Return [x, y] of the center of cell containing provided text 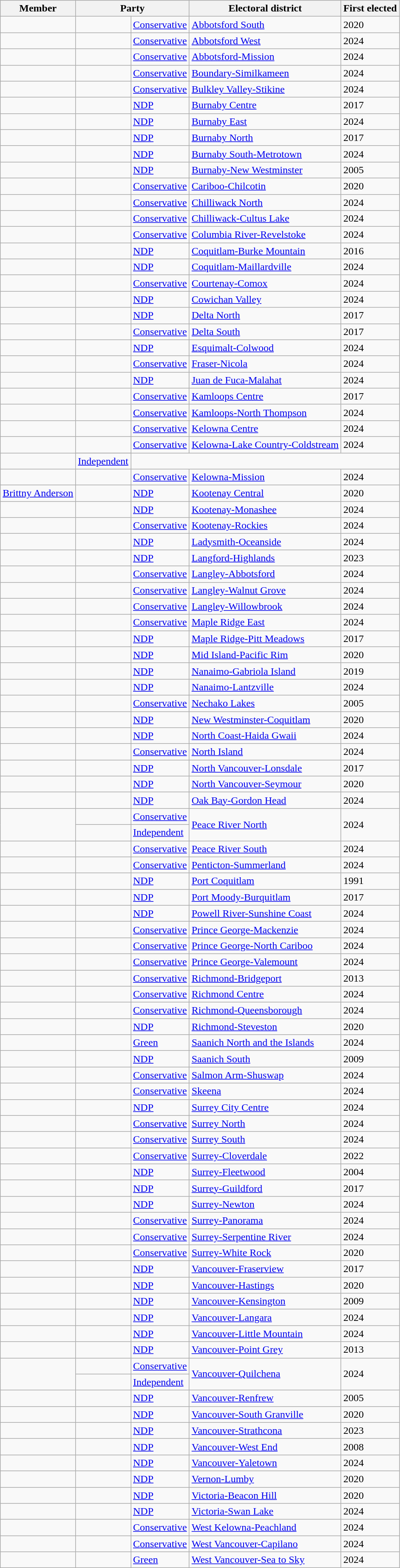
Richmond-Queensborough [265, 1011]
2004 [370, 1172]
West Vancouver-Sea to Sky [265, 1560]
Kamloops Centre [265, 396]
Powell River-Sunshine Coast [265, 913]
Kootenay-Rockies [265, 526]
Maple Ridge East [265, 622]
Delta South [265, 332]
Maple Ridge-Pitt Meadows [265, 639]
Electoral district [265, 8]
Burnaby North [265, 138]
Burnaby-New Westminster [265, 170]
Surrey-Newton [265, 1204]
Delta North [265, 315]
Langley-Willowbrook [265, 606]
Member [38, 8]
Coquitlam-Burke Mountain [265, 251]
Abbotsford South [265, 25]
Boundary-Similkameen [265, 73]
Surrey-Guildford [265, 1188]
Coquitlam-Maillardville [265, 267]
Burnaby South-Metrotown [265, 154]
Mid Island-Pacific Rim [265, 655]
Salmon Arm-Shuswap [265, 1075]
Surrey South [265, 1140]
Party [133, 8]
Victoria-Swan Lake [265, 1512]
Vancouver-Quilchena [265, 1374]
Vancouver-Langara [265, 1317]
First elected [370, 8]
Vancouver-Kensington [265, 1301]
North Vancouver-Lonsdale [265, 768]
Esquimalt-Colwood [265, 348]
Port Moody-Burquitlam [265, 897]
Vancouver-Strathcona [265, 1430]
Abbotsford-Mission [265, 57]
North Island [265, 752]
Prince George-Mackenzie [265, 929]
Saanich North and the Islands [265, 1043]
Columbia River-Revelstoke [265, 235]
Burnaby Centre [265, 105]
Nanaimo-Gabriola Island [265, 671]
Kootenay Central [265, 493]
Prince George-North Cariboo [265, 946]
West Kelowna-Peachland [265, 1528]
Peace River South [265, 849]
Vancouver-Renfrew [265, 1398]
Chilliwack North [265, 203]
Langley-Walnut Grove [265, 590]
North Vancouver-Seymour [265, 784]
Langley-Abbotsford [265, 574]
Skeena [265, 1091]
2022 [370, 1156]
Nanaimo-Lantzville [265, 687]
Surrey City Centre [265, 1107]
Vancouver-Point Grey [265, 1350]
Vancouver-Hastings [265, 1285]
Brittny Anderson [38, 493]
Surrey-Cloverdale [265, 1156]
Cariboo-Chilcotin [265, 186]
Nechako Lakes [265, 703]
Oak Bay-Gordon Head [265, 800]
Surrey-White Rock [265, 1253]
Richmond-Steveston [265, 1027]
Bulkley Valley-Stikine [265, 89]
Kamloops-North Thompson [265, 412]
North Coast-Haida Gwaii [265, 736]
Port Coquitlam [265, 881]
Surrey North [265, 1123]
Kelowna-Mission [265, 477]
Kootenay-Monashee [265, 510]
2008 [370, 1447]
West Vancouver-Capilano [265, 1544]
Vernon-Lumby [265, 1479]
Vancouver-South Granville [265, 1414]
Prince George-Valemount [265, 962]
Vancouver-Fraserview [265, 1269]
Vancouver-West End [265, 1447]
Surrey-Panorama [265, 1220]
Cowichan Valley [265, 299]
Fraser-Nicola [265, 364]
Langford-Highlands [265, 558]
Abbotsford West [265, 41]
Saanich South [265, 1059]
1991 [370, 881]
Richmond-Bridgeport [265, 978]
Juan de Fuca-Malahat [265, 380]
Vancouver-Yaletown [265, 1463]
Ladysmith-Oceanside [265, 542]
Burnaby East [265, 121]
Courtenay-Comox [265, 283]
2019 [370, 671]
Surrey-Fleetwood [265, 1172]
Kelowna-Lake Country-Coldstream [265, 445]
Peace River North [265, 825]
Penticton-Summerland [265, 865]
2016 [370, 251]
Victoria-Beacon Hill [265, 1495]
Vancouver-Little Mountain [265, 1334]
Chilliwack-Cultus Lake [265, 219]
Richmond Centre [265, 994]
Surrey-Serpentine River [265, 1237]
Kelowna Centre [265, 428]
New Westminster-Coquitlam [265, 720]
